Return [X, Y] of the center of cell containing provided text 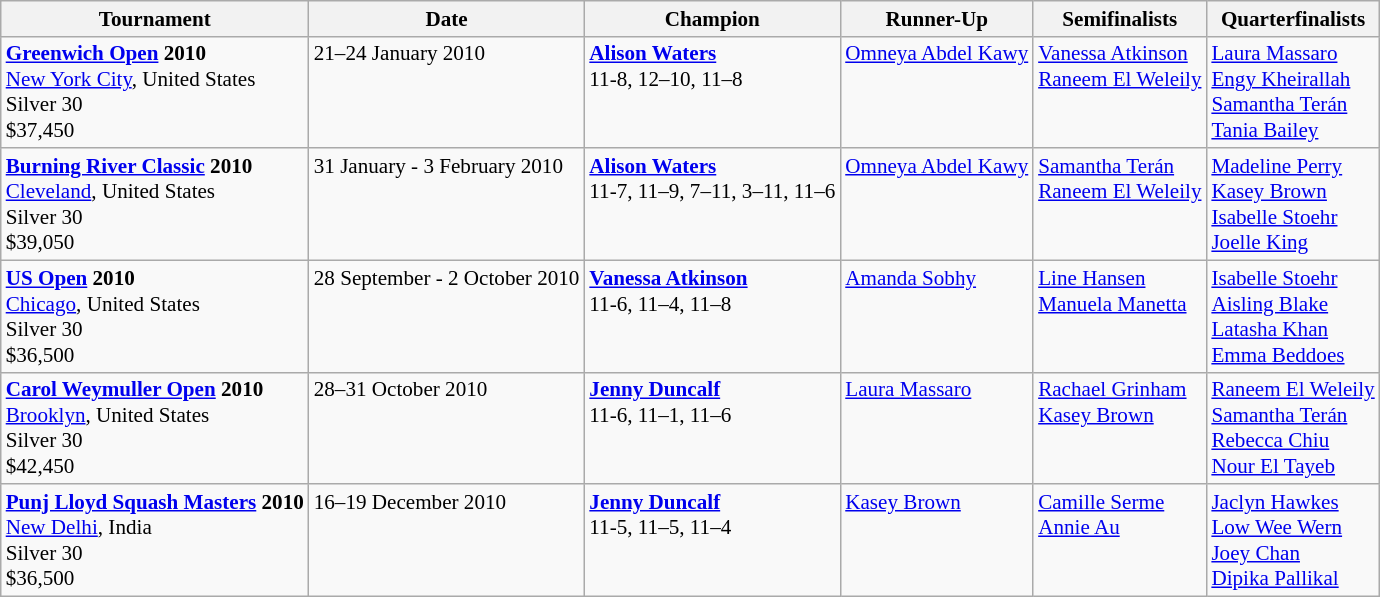
Alison Waters11-7, 11–9, 7–11, 3–11, 11–6 [712, 204]
Tournament [155, 18]
Samantha Terán Raneem El Weleily [1120, 204]
Punj Lloyd Squash Masters 2010 New Delhi, IndiaSilver 30$36,500 [155, 540]
Burning River Classic 2010 Cleveland, United StatesSilver 30$39,050 [155, 204]
Carol Weymuller Open 2010 Brooklyn, United StatesSilver 30$42,450 [155, 428]
Champion [712, 18]
Rachael Grinham Kasey Brown [1120, 428]
Camille Serme Annie Au [1120, 540]
Amanda Sobhy [936, 316]
US Open 2010 Chicago, United StatesSilver 30$36,500 [155, 316]
Runner-Up [936, 18]
Kasey Brown [936, 540]
Vanessa Atkinson11-6, 11–4, 11–8 [712, 316]
28–31 October 2010 [447, 428]
Line Hansen Manuela Manetta [1120, 316]
Greenwich Open 2010 New York City, United StatesSilver 30$37,450 [155, 92]
Semifinalists [1120, 18]
Laura Massaro [936, 428]
Isabelle Stoehr Aisling Blake Latasha Khan Emma Beddoes [1292, 316]
Raneem El Weleily Samantha Terán Rebecca Chiu Nour El Tayeb [1292, 428]
Madeline Perry Kasey Brown Isabelle Stoehr Joelle King [1292, 204]
Jaclyn Hawkes Low Wee Wern Joey Chan Dipika Pallikal [1292, 540]
Quarterfinalists [1292, 18]
Jenny Duncalf11-6, 11–1, 11–6 [712, 428]
Jenny Duncalf11-5, 11–5, 11–4 [712, 540]
Alison Waters11-8, 12–10, 11–8 [712, 92]
Vanessa Atkinson Raneem El Weleily [1120, 92]
16–19 December 2010 [447, 540]
31 January - 3 February 2010 [447, 204]
21–24 January 2010 [447, 92]
Laura Massaro Engy Kheirallah Samantha Terán Tania Bailey [1292, 92]
28 September - 2 October 2010 [447, 316]
Date [447, 18]
